Return the (x, y) coordinate for the center point of the cell that contains the specified text.  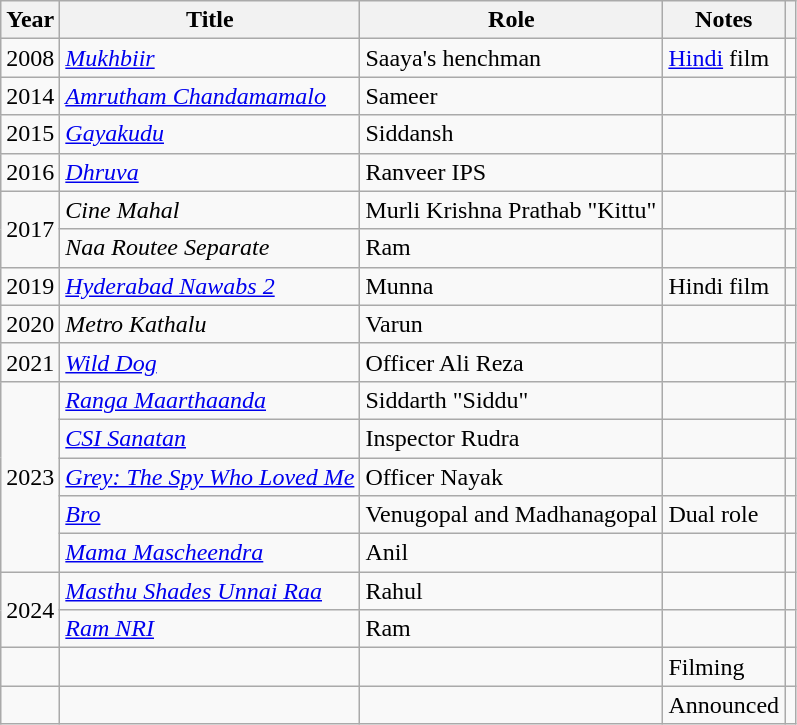
Ranveer IPS (512, 172)
2023 (30, 476)
Varun (512, 324)
Siddarth "Siddu" (512, 400)
Masthu Shades Unnai Raa (210, 591)
2016 (30, 172)
Venugopal and Madhanagopal (512, 515)
2017 (30, 229)
Murli Krishna Prathab "Kittu" (512, 210)
Ram NRI (210, 629)
2019 (30, 286)
2015 (30, 134)
Wild Dog (210, 362)
Ranga Maarthaanda (210, 400)
Title (210, 20)
Gayakudu (210, 134)
Notes (724, 20)
Anil (512, 553)
Munna (512, 286)
2014 (30, 96)
Year (30, 20)
Filming (724, 667)
Inspector Rudra (512, 438)
Role (512, 20)
Naa Routee Separate (210, 248)
Amrutham Chandamamalo (210, 96)
Officer Ali Reza (512, 362)
2021 (30, 362)
Saaya's henchman (512, 58)
2008 (30, 58)
Cine Mahal (210, 210)
Officer Nayak (512, 477)
Siddansh (512, 134)
Bro (210, 515)
Metro Kathalu (210, 324)
Rahul (512, 591)
Sameer (512, 96)
Grey: The Spy Who Loved Me (210, 477)
2020 (30, 324)
Hyderabad Nawabs 2 (210, 286)
Mama Mascheendra (210, 553)
Announced (724, 705)
2024 (30, 610)
CSI Sanatan (210, 438)
Mukhbiir (210, 58)
Dual role (724, 515)
Dhruva (210, 172)
